Search for the cell housing the specified text and yield its (x, y) center coordinate. 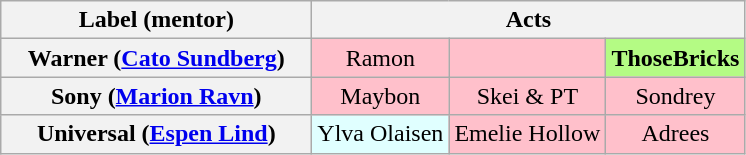
Adrees (676, 134)
ThoseBricks (676, 58)
Skei & PT (528, 96)
Sondrey (676, 96)
Ylva Olaisen (380, 134)
Warner (Cato Sundberg) (156, 58)
Sony (Marion Ravn) (156, 96)
Emelie Hollow (528, 134)
Label (mentor) (156, 20)
Ramon (380, 58)
Universal (Espen Lind) (156, 134)
Acts (528, 20)
Maybon (380, 96)
